Scan for the cell matching the given text and deliver its [x, y] coordinate at center. 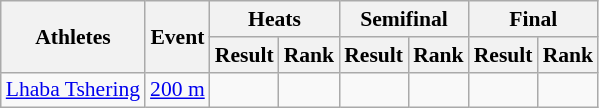
Heats [274, 19]
Final [534, 19]
200 m [178, 90]
Event [178, 36]
Lhaba Tshering [73, 90]
Semifinal [404, 19]
Athletes [73, 36]
